Find where the given text appears and provide that cell's center as [x, y] coordinate. 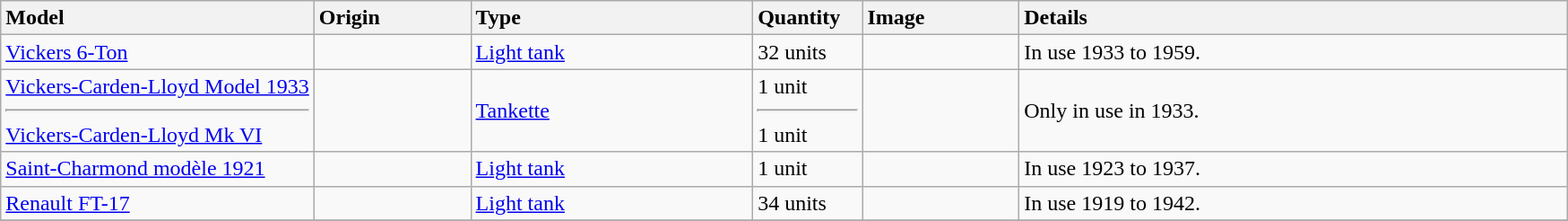
In use 1919 to 1942. [1294, 203]
34 units [808, 203]
Only in use in 1933. [1294, 110]
32 units [808, 52]
Details [1294, 18]
Tankette [611, 110]
1 unit1 unit [808, 110]
1 unit [808, 169]
Vickers-Carden-Lloyd Model 1933Vickers-Carden-Lloyd Mk VI [158, 110]
Quantity [808, 18]
In use 1933 to 1959. [1294, 52]
Origin [393, 18]
Vickers 6-Ton [158, 52]
Saint-Charmond modèle 1921 [158, 169]
In use 1923 to 1937. [1294, 169]
Model [158, 18]
Image [941, 18]
Type [611, 18]
Renault FT-17 [158, 203]
